Provide the [X, Y] coordinate of the cell's center where the given text is located.  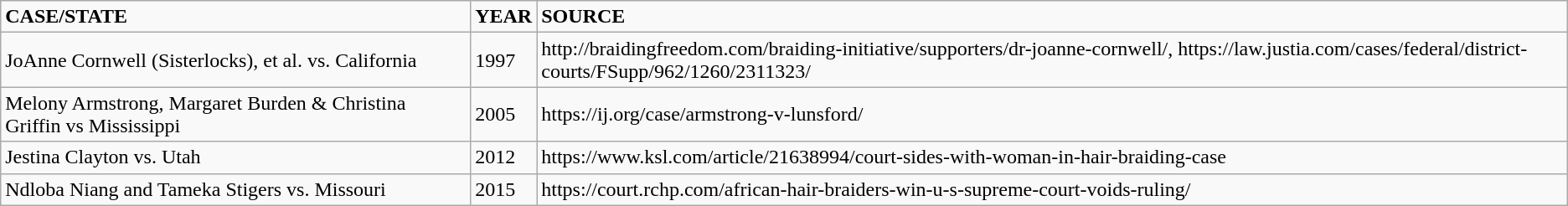
https://court.rchp.com/african-hair-braiders-win-u-s-supreme-court-voids-ruling/ [1052, 189]
2005 [504, 114]
JoAnne Cornwell (Sisterlocks), et al. vs. California [236, 60]
Jestina Clayton vs. Utah [236, 157]
SOURCE [1052, 17]
2012 [504, 157]
https://www.ksl.com/article/21638994/court-sides-with-woman-in-hair-braiding-case [1052, 157]
Melony Armstrong, Margaret Burden & Christina Griffin vs Mississippi [236, 114]
https://ij.org/case/armstrong-v-lunsford/ [1052, 114]
YEAR [504, 17]
2015 [504, 189]
Ndloba Niang and Tameka Stigers vs. Missouri [236, 189]
1997 [504, 60]
CASE/STATE [236, 17]
